For the text-containing cell, return its midpoint in [x, y] coordinate format. 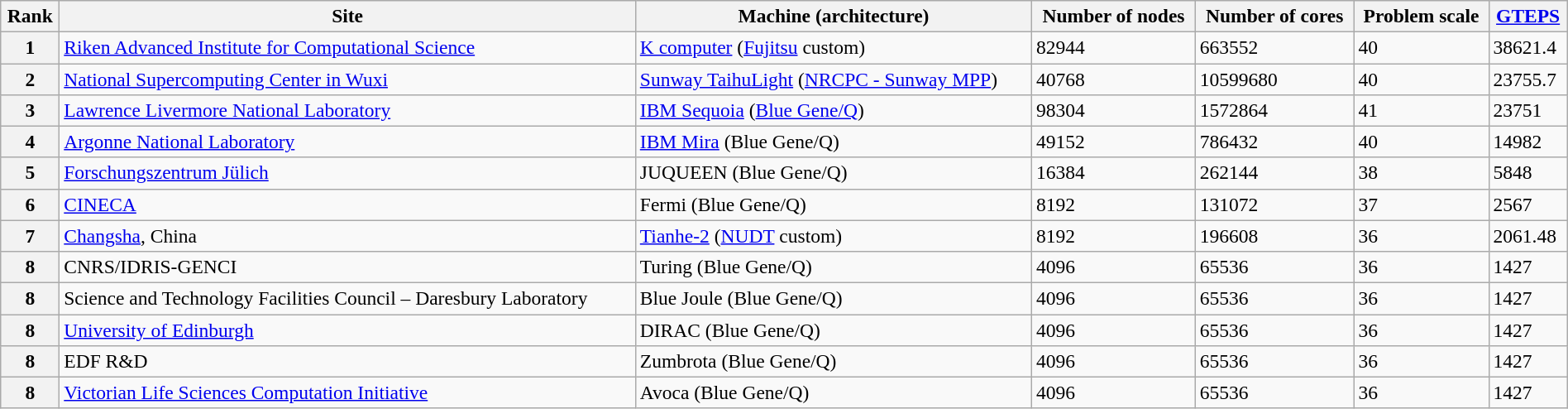
23751 [1528, 110]
Fermi (Blue Gene/Q) [834, 204]
Machine (architecture) [834, 16]
Zumbrota (Blue Gene/Q) [834, 361]
Forschungszentrum Jülich [347, 173]
IBM Sequoia (Blue Gene/Q) [834, 110]
131072 [1274, 204]
16384 [1114, 173]
10599680 [1274, 79]
98304 [1114, 110]
40768 [1114, 79]
1 [30, 47]
CINECA [347, 204]
37 [1421, 204]
CNRS/IDRIS-GENCI [347, 267]
5 [30, 173]
38621.4 [1528, 47]
Problem scale [1421, 16]
7 [30, 236]
262144 [1274, 173]
Turing (Blue Gene/Q) [834, 267]
2061.48 [1528, 236]
14982 [1528, 142]
Tianhe-2 (NUDT custom) [834, 236]
K computer (Fujitsu custom) [834, 47]
Changsha, China [347, 236]
Site [347, 16]
Avoca (Blue Gene/Q) [834, 392]
Science and Technology Facilities Council – Daresbury Laboratory [347, 298]
2567 [1528, 204]
23755.7 [1528, 79]
82944 [1114, 47]
EDF R&D [347, 361]
4 [30, 142]
Riken Advanced Institute for Computational Science [347, 47]
Rank [30, 16]
6 [30, 204]
786432 [1274, 142]
Number of nodes [1114, 16]
2 [30, 79]
38 [1421, 173]
Blue Joule (Blue Gene/Q) [834, 298]
National Supercomputing Center in Wuxi [347, 79]
49152 [1114, 142]
Argonne National Laboratory [347, 142]
IBM Mira (Blue Gene/Q) [834, 142]
Sunway TaihuLight (NRCPC - Sunway MPP) [834, 79]
Number of cores [1274, 16]
GTEPS [1528, 16]
196608 [1274, 236]
663552 [1274, 47]
1572864 [1274, 110]
Lawrence Livermore National Laboratory [347, 110]
41 [1421, 110]
DIRAC (Blue Gene/Q) [834, 330]
JUQUEEN (Blue Gene/Q) [834, 173]
3 [30, 110]
5848 [1528, 173]
University of Edinburgh [347, 330]
Victorian Life Sciences Computation Initiative [347, 392]
